Extract the [x, y] coordinate from the center of the cell holding the provided text.  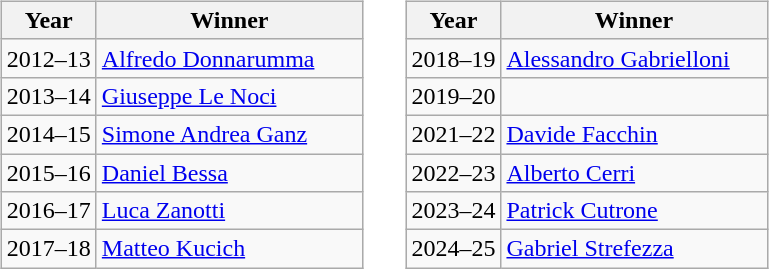
Giuseppe Le Noci [229, 96]
Davide Facchin [634, 134]
2021–22 [454, 134]
2019–20 [454, 96]
2012–13 [48, 58]
Simone Andrea Ganz [229, 134]
2017–18 [48, 249]
Luca Zanotti [229, 211]
2015–16 [48, 173]
2023–24 [454, 211]
2014–15 [48, 134]
Matteo Kucich [229, 249]
Alessandro Gabrielloni [634, 58]
2022–23 [454, 173]
Daniel Bessa [229, 173]
Alberto Cerri [634, 173]
Gabriel Strefezza [634, 249]
2013–14 [48, 96]
Patrick Cutrone [634, 211]
2016–17 [48, 211]
2018–19 [454, 58]
Alfredo Donnarumma [229, 58]
2024–25 [454, 249]
